For the text-containing cell, return its midpoint in (X, Y) coordinate format. 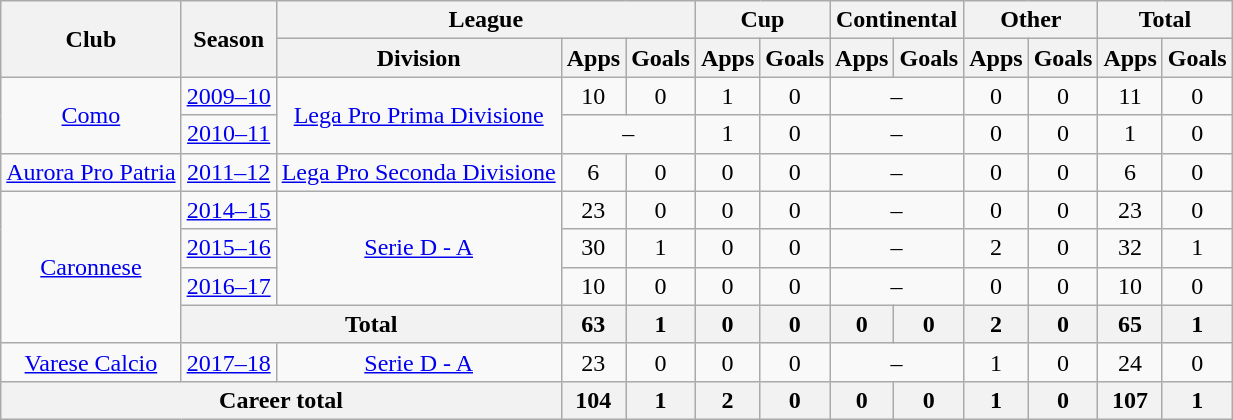
Caronnese (91, 267)
32 (1130, 248)
2010–11 (228, 134)
2009–10 (228, 96)
63 (593, 324)
Varese Calcio (91, 362)
Division (418, 58)
Continental (897, 20)
Lega Pro Seconda Divisione (418, 172)
Lega Pro Prima Divisione (418, 115)
2016–17 (228, 286)
Club (91, 39)
104 (593, 400)
Career total (281, 400)
2017–18 (228, 362)
Other (1031, 20)
Aurora Pro Patria (91, 172)
65 (1130, 324)
League (486, 20)
Como (91, 115)
30 (593, 248)
24 (1130, 362)
2015–16 (228, 248)
2014–15 (228, 210)
2011–12 (228, 172)
Season (228, 39)
11 (1130, 96)
Cup (762, 20)
107 (1130, 400)
